Scan for the cell matching the given text and deliver its (X, Y) coordinate at center. 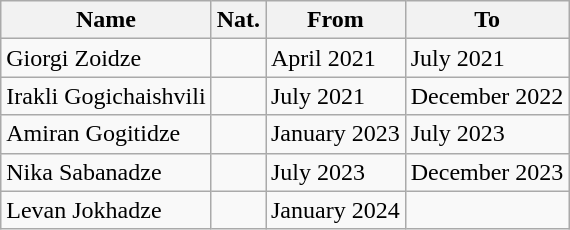
Name (106, 20)
Giorgi Zoidze (106, 58)
Levan Jokhadze (106, 210)
Nika Sabanadze (106, 172)
From (336, 20)
January 2023 (336, 134)
Amiran Gogitidze (106, 134)
Nat. (238, 20)
January 2024 (336, 210)
December 2023 (487, 172)
To (487, 20)
Irakli Gogichaishvili (106, 96)
April 2021 (336, 58)
December 2022 (487, 96)
